Return (X, Y) of the center of cell containing provided text 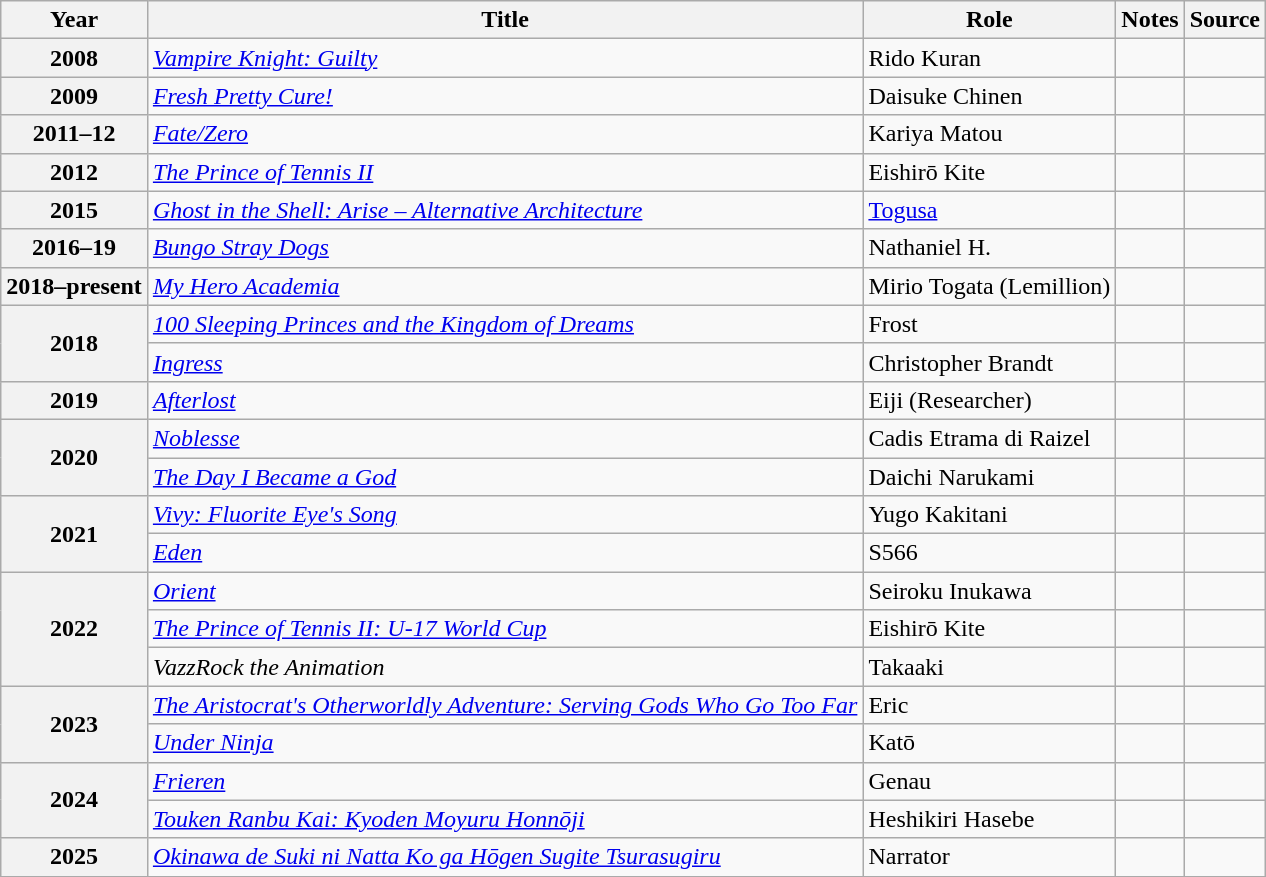
Rido Kuran (990, 58)
Afterlost (505, 400)
S566 (990, 553)
Seiroku Inukawa (990, 591)
My Hero Academia (505, 286)
Fresh Pretty Cure! (505, 96)
Nathaniel H. (990, 248)
2009 (74, 96)
Eiji (Researcher) (990, 400)
2019 (74, 400)
Orient (505, 591)
Daichi Narukami (990, 477)
Christopher Brandt (990, 362)
Takaaki (990, 667)
100 Sleeping Princes and the Kingdom of Dreams (505, 324)
Eric (990, 705)
Yugo Kakitani (990, 515)
VazzRock the Animation (505, 667)
2011–12 (74, 134)
The Aristocrat's Otherworldly Adventure: Serving Gods Who Go Too Far (505, 705)
Role (990, 20)
Touken Ranbu Kai: Kyoden Moyuru Honnōji (505, 819)
Vampire Knight: Guilty (505, 58)
Cadis Etrama di Raizel (990, 438)
Heshikiri Hasebe (990, 819)
Narrator (990, 857)
Mirio Togata (Lemillion) (990, 286)
Okinawa de Suki ni Natta Ko ga Hōgen Sugite Tsurasugiru (505, 857)
Togusa (990, 210)
Ingress (505, 362)
Noblesse (505, 438)
Notes (1150, 20)
Vivy: Fluorite Eye's Song (505, 515)
Bungo Stray Dogs (505, 248)
2015 (74, 210)
2018–present (74, 286)
Katō (990, 743)
Eden (505, 553)
2012 (74, 172)
2008 (74, 58)
2022 (74, 629)
2018 (74, 343)
Year (74, 20)
2024 (74, 800)
Ghost in the Shell: Arise – Alternative Architecture (505, 210)
Title (505, 20)
The Prince of Tennis II (505, 172)
Source (1224, 20)
2016–19 (74, 248)
The Day I Became a God (505, 477)
2023 (74, 724)
Frost (990, 324)
Frieren (505, 781)
Under Ninja (505, 743)
Genau (990, 781)
Daisuke Chinen (990, 96)
Fate/Zero (505, 134)
Kariya Matou (990, 134)
The Prince of Tennis II: U-17 World Cup (505, 629)
2025 (74, 857)
2020 (74, 457)
2021 (74, 534)
